Pinpoint the cell where the given text exists, returning its (x, y) midpoint coordinate. 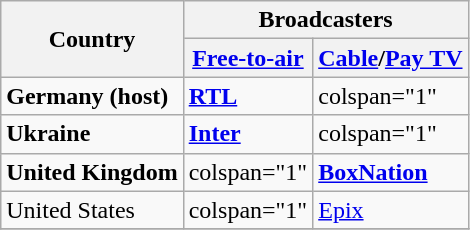
Free-to-air (248, 58)
Epix (390, 210)
Ukraine (92, 134)
BoxNation (390, 172)
Cable/Pay TV (390, 58)
Germany (host) (92, 96)
Inter (248, 134)
Country (92, 39)
United Kingdom (92, 172)
United States (92, 210)
RTL (248, 96)
Broadcasters (326, 20)
